Return [X, Y] of the center of cell containing provided text 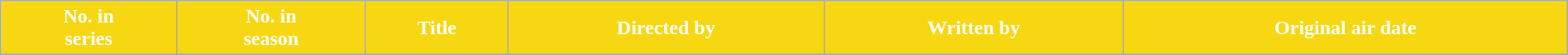
Title [437, 28]
Written by [973, 28]
No. inseason [271, 28]
Directed by [666, 28]
No. inseries [89, 28]
Original air date [1345, 28]
